Pinpoint the cell where the given text exists, returning its (X, Y) midpoint coordinate. 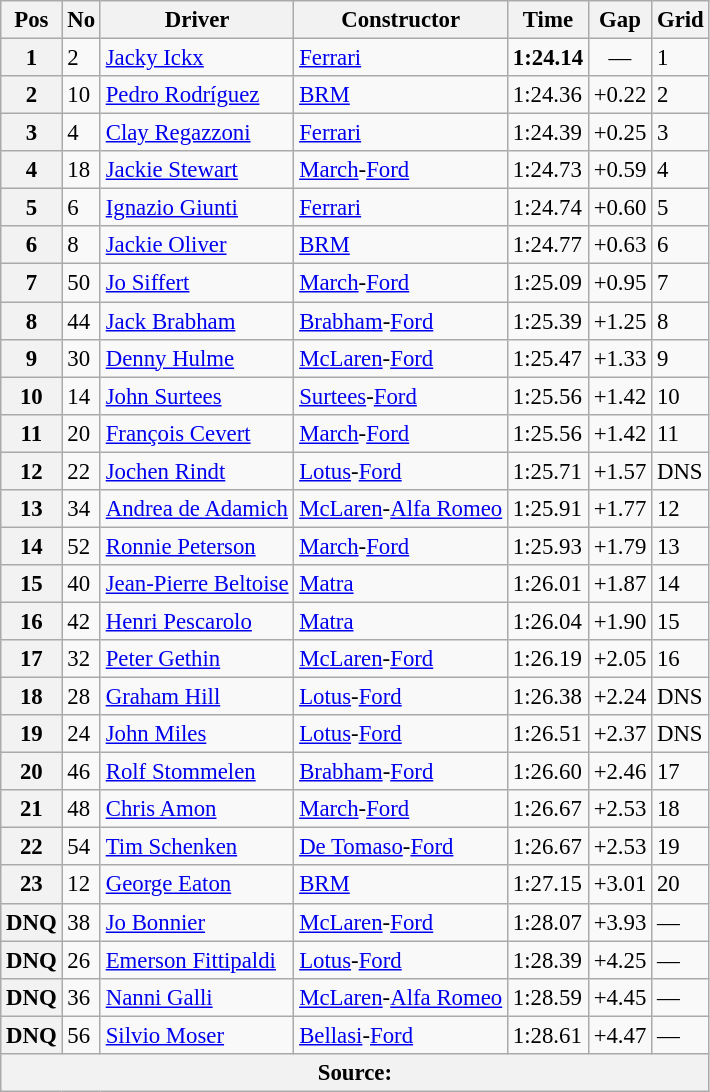
Rolf Stommelen (196, 772)
De Tomaso-Ford (401, 847)
Grid (680, 20)
+0.63 (620, 245)
1:28.61 (548, 1035)
1:27.15 (548, 885)
+0.95 (620, 283)
+4.45 (620, 997)
1:24.14 (548, 58)
+3.93 (620, 922)
Jean-Pierre Beltoise (196, 584)
1:25.39 (548, 321)
Jo Siffert (196, 283)
36 (81, 997)
1:26.60 (548, 772)
+1.79 (620, 546)
+1.90 (620, 621)
George Eaton (196, 885)
48 (81, 809)
+2.46 (620, 772)
Time (548, 20)
Gap (620, 20)
Jackie Oliver (196, 245)
John Surtees (196, 396)
Source: (355, 1073)
+3.01 (620, 885)
28 (81, 697)
46 (81, 772)
1:26.01 (548, 584)
Peter Gethin (196, 659)
Tim Schenken (196, 847)
François Cevert (196, 433)
44 (81, 321)
54 (81, 847)
Ignazio Giunti (196, 208)
34 (81, 509)
Graham Hill (196, 697)
Ronnie Peterson (196, 546)
1:24.74 (548, 208)
Constructor (401, 20)
+0.59 (620, 170)
Jackie Stewart (196, 170)
Driver (196, 20)
23 (32, 885)
1:26.38 (548, 697)
+2.24 (620, 697)
32 (81, 659)
Emerson Fittipaldi (196, 960)
Silvio Moser (196, 1035)
+1.77 (620, 509)
+0.25 (620, 133)
Pedro Rodríguez (196, 95)
1:24.77 (548, 245)
1:26.19 (548, 659)
+1.25 (620, 321)
+1.57 (620, 471)
Henri Pescarolo (196, 621)
Andrea de Adamich (196, 509)
Jack Brabham (196, 321)
1:25.09 (548, 283)
Jo Bonnier (196, 922)
Chris Amon (196, 809)
21 (32, 809)
+4.47 (620, 1035)
Denny Hulme (196, 358)
30 (81, 358)
+0.60 (620, 208)
+1.87 (620, 584)
Bellasi-Ford (401, 1035)
52 (81, 546)
42 (81, 621)
Surtees-Ford (401, 396)
1:28.59 (548, 997)
1:26.51 (548, 734)
1:26.04 (548, 621)
Clay Regazzoni (196, 133)
1:24.73 (548, 170)
38 (81, 922)
Jacky Ickx (196, 58)
+1.33 (620, 358)
+2.05 (620, 659)
Nanni Galli (196, 997)
No (81, 20)
+2.37 (620, 734)
1:25.71 (548, 471)
+0.22 (620, 95)
1:25.93 (548, 546)
1:24.39 (548, 133)
John Miles (196, 734)
1:25.91 (548, 509)
1:28.07 (548, 922)
24 (81, 734)
1:28.39 (548, 960)
Jochen Rindt (196, 471)
56 (81, 1035)
+4.25 (620, 960)
Pos (32, 20)
50 (81, 283)
26 (81, 960)
1:24.36 (548, 95)
40 (81, 584)
1:25.47 (548, 358)
